For the text-containing cell, return its midpoint in (X, Y) coordinate format. 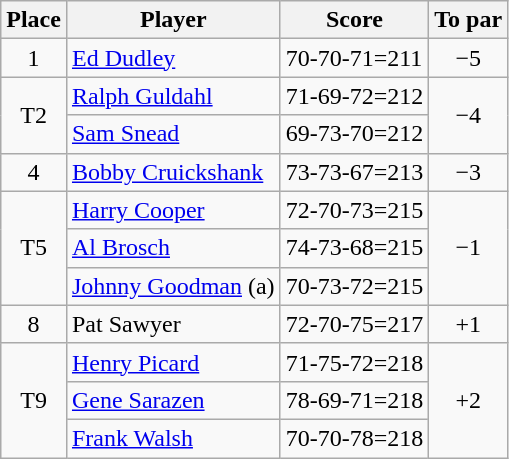
70-70-71=211 (354, 58)
Pat Sawyer (173, 324)
T2 (34, 115)
72-70-73=215 (354, 210)
1 (34, 58)
71-69-72=212 (354, 96)
Johnny Goodman (a) (173, 286)
−4 (468, 115)
4 (34, 172)
−1 (468, 248)
−5 (468, 58)
Gene Sarazen (173, 400)
+2 (468, 400)
70-70-78=218 (354, 438)
78-69-71=218 (354, 400)
T9 (34, 400)
69-73-70=212 (354, 134)
Henry Picard (173, 362)
72-70-75=217 (354, 324)
Ralph Guldahl (173, 96)
To par (468, 20)
71-75-72=218 (354, 362)
8 (34, 324)
70-73-72=215 (354, 286)
74-73-68=215 (354, 248)
Place (34, 20)
Sam Snead (173, 134)
Score (354, 20)
Ed Dudley (173, 58)
T5 (34, 248)
Frank Walsh (173, 438)
+1 (468, 324)
Player (173, 20)
Al Brosch (173, 248)
Harry Cooper (173, 210)
73-73-67=213 (354, 172)
−3 (468, 172)
Bobby Cruickshank (173, 172)
